Return the [x, y] coordinate for the center point of the cell that contains the specified text.  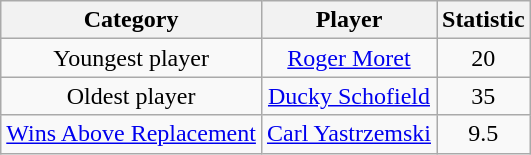
Youngest player [132, 58]
Statistic [483, 20]
20 [483, 58]
Player [348, 20]
Ducky Schofield [348, 96]
Carl Yastrzemski [348, 134]
35 [483, 96]
Category [132, 20]
Oldest player [132, 96]
Roger Moret [348, 58]
9.5 [483, 134]
Wins Above Replacement [132, 134]
